Provide the [x, y] coordinate of the cell's center where the given text is located.  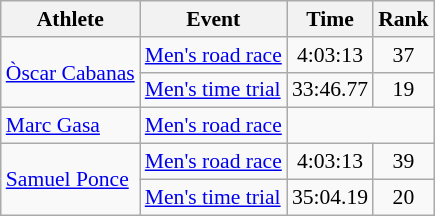
Marc Gasa [70, 126]
35:04.19 [330, 197]
39 [404, 162]
Event [214, 19]
19 [404, 90]
Rank [404, 19]
Òscar Cabanas [70, 72]
Athlete [70, 19]
33:46.77 [330, 90]
Samuel Ponce [70, 180]
Time [330, 19]
20 [404, 197]
37 [404, 55]
